Find where the given text appears and provide that cell's center as [x, y] coordinate. 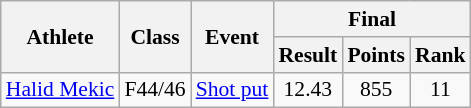
Halid Mekic [60, 90]
Athlete [60, 36]
Class [154, 36]
F44/46 [154, 90]
12.43 [308, 90]
Event [232, 36]
Final [372, 19]
Points [376, 55]
11 [440, 90]
Shot put [232, 90]
Rank [440, 55]
Result [308, 55]
855 [376, 90]
